Determine the (x, y) coordinate at the center of the cell enclosing the given text.  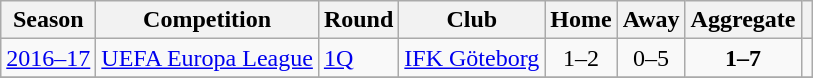
IFK Göteborg (472, 58)
Round (358, 20)
Club (472, 20)
1–7 (743, 58)
0–5 (651, 58)
Aggregate (743, 20)
Away (651, 20)
UEFA Europa League (208, 58)
1–2 (581, 58)
2016–17 (48, 58)
1Q (358, 58)
Home (581, 20)
Competition (208, 20)
Season (48, 20)
